Find where the given text appears and provide that cell's center as (x, y) coordinate. 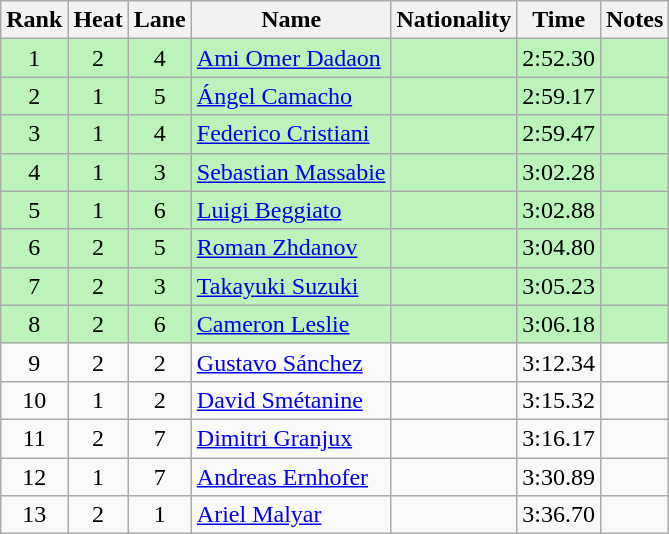
3:02.28 (559, 172)
Ariel Malyar (291, 515)
9 (34, 362)
3:12.34 (559, 362)
Time (559, 20)
12 (34, 477)
3:36.70 (559, 515)
Ángel Camacho (291, 96)
2:52.30 (559, 58)
Roman Zhdanov (291, 248)
Heat (98, 20)
Rank (34, 20)
2:59.47 (559, 134)
3:05.23 (559, 286)
Andreas Ernhofer (291, 477)
Ami Omer Dadaon (291, 58)
3:16.17 (559, 438)
Notes (634, 20)
13 (34, 515)
Luigi Beggiato (291, 210)
2:59.17 (559, 96)
Cameron Leslie (291, 324)
Dimitri Granjux (291, 438)
10 (34, 400)
Nationality (454, 20)
Name (291, 20)
11 (34, 438)
Lane (160, 20)
David Smétanine (291, 400)
8 (34, 324)
Takayuki Suzuki (291, 286)
Sebastian Massabie (291, 172)
3:04.80 (559, 248)
3:15.32 (559, 400)
Gustavo Sánchez (291, 362)
3:06.18 (559, 324)
3:02.88 (559, 210)
3:30.89 (559, 477)
Federico Cristiani (291, 134)
